Search for the cell housing the specified text and yield its (X, Y) center coordinate. 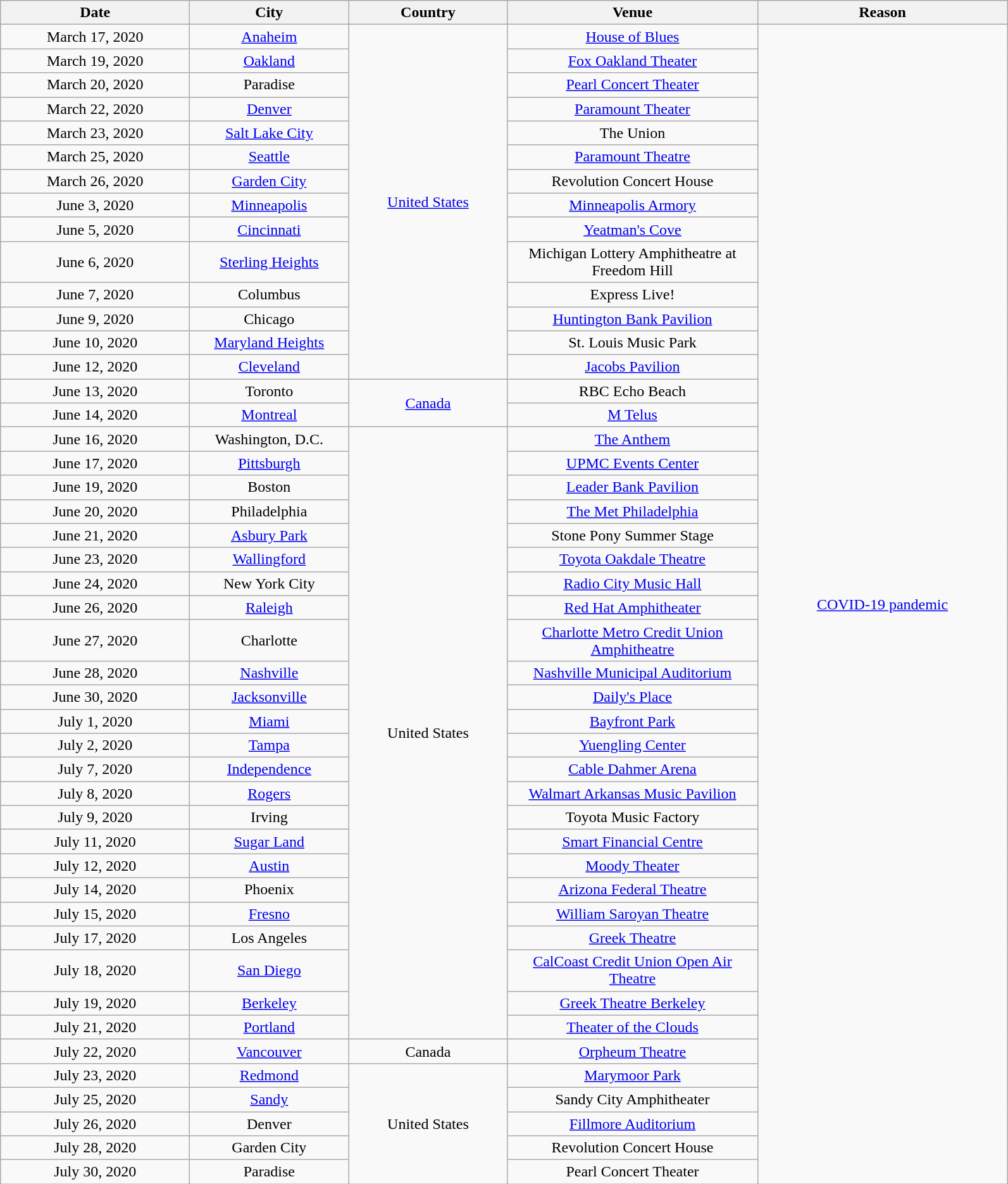
Vancouver (270, 1051)
Theater of the Clouds (633, 1027)
City (270, 13)
July 9, 2020 (95, 818)
Stone Pony Summer Stage (633, 535)
March 25, 2020 (95, 157)
M Telus (633, 415)
Jacksonville (270, 697)
Salt Lake City (270, 133)
Charlotte (270, 640)
Pittsburgh (270, 463)
The Met Philadelphia (633, 511)
Montreal (270, 415)
RBC Echo Beach (633, 391)
Minneapolis (270, 205)
Maryland Heights (270, 343)
The Union (633, 133)
March 22, 2020 (95, 109)
Seattle (270, 157)
Minneapolis Armory (633, 205)
June 6, 2020 (95, 262)
Country (428, 13)
July 25, 2020 (95, 1099)
Boston (270, 487)
July 7, 2020 (95, 770)
Toronto (270, 391)
Nashville (270, 673)
Independence (270, 770)
June 5, 2020 (95, 229)
Orpheum Theatre (633, 1051)
Fresno (270, 914)
William Saroyan Theatre (633, 914)
July 28, 2020 (95, 1148)
Huntington Bank Pavilion (633, 318)
Leader Bank Pavilion (633, 487)
July 17, 2020 (95, 938)
Paramount Theatre (633, 157)
July 21, 2020 (95, 1027)
Walmart Arkansas Music Pavilion (633, 794)
New York City (270, 583)
June 7, 2020 (95, 294)
Bayfront Park (633, 721)
July 22, 2020 (95, 1051)
July 2, 2020 (95, 745)
Tampa (270, 745)
Anaheim (270, 37)
Sterling Heights (270, 262)
Express Live! (633, 294)
Wallingford (270, 559)
Daily's Place (633, 697)
June 24, 2020 (95, 583)
Oakland (270, 61)
Miami (270, 721)
June 26, 2020 (95, 608)
June 14, 2020 (95, 415)
July 23, 2020 (95, 1075)
June 19, 2020 (95, 487)
Toyota Oakdale Theatre (633, 559)
June 21, 2020 (95, 535)
June 17, 2020 (95, 463)
Charlotte Metro Credit Union Amphitheatre (633, 640)
Michigan Lottery Amphitheatre at Freedom Hill (633, 262)
Raleigh (270, 608)
Arizona Federal Theatre (633, 890)
Asbury Park (270, 535)
Sandy City Amphitheater (633, 1099)
June 13, 2020 (95, 391)
Jacobs Pavilion (633, 367)
Red Hat Amphitheater (633, 608)
Cincinnati (270, 229)
March 23, 2020 (95, 133)
June 10, 2020 (95, 343)
Fox Oakland Theater (633, 61)
Fillmore Auditorium (633, 1123)
June 16, 2020 (95, 439)
July 11, 2020 (95, 842)
Redmond (270, 1075)
UPMC Events Center (633, 463)
March 26, 2020 (95, 181)
House of Blues (633, 37)
Venue (633, 13)
June 20, 2020 (95, 511)
San Diego (270, 971)
Reason (882, 13)
Portland (270, 1027)
Sugar Land (270, 842)
Phoenix (270, 890)
Yeatman's Cove (633, 229)
July 15, 2020 (95, 914)
CalCoast Credit Union Open Air Theatre (633, 971)
Smart Financial Centre (633, 842)
July 26, 2020 (95, 1123)
June 30, 2020 (95, 697)
Los Angeles (270, 938)
The Anthem (633, 439)
Washington, D.C. (270, 439)
Columbus (270, 294)
Radio City Music Hall (633, 583)
March 20, 2020 (95, 85)
March 17, 2020 (95, 37)
Chicago (270, 318)
Marymoor Park (633, 1075)
Berkeley (270, 1003)
Irving (270, 818)
Paramount Theater (633, 109)
July 12, 2020 (95, 866)
June 27, 2020 (95, 640)
July 14, 2020 (95, 890)
Date (95, 13)
June 9, 2020 (95, 318)
Austin (270, 866)
June 3, 2020 (95, 205)
July 1, 2020 (95, 721)
June 23, 2020 (95, 559)
COVID-19 pandemic (882, 604)
March 19, 2020 (95, 61)
Philadelphia (270, 511)
Greek Theatre Berkeley (633, 1003)
St. Louis Music Park (633, 343)
Toyota Music Factory (633, 818)
Moody Theater (633, 866)
July 30, 2020 (95, 1172)
July 18, 2020 (95, 971)
July 8, 2020 (95, 794)
Rogers (270, 794)
Cleveland (270, 367)
Sandy (270, 1099)
Yuengling Center (633, 745)
June 28, 2020 (95, 673)
Nashville Municipal Auditorium (633, 673)
June 12, 2020 (95, 367)
Cable Dahmer Arena (633, 770)
July 19, 2020 (95, 1003)
Greek Theatre (633, 938)
